Provide the [x, y] coordinate of the cell's center where the given text is located.  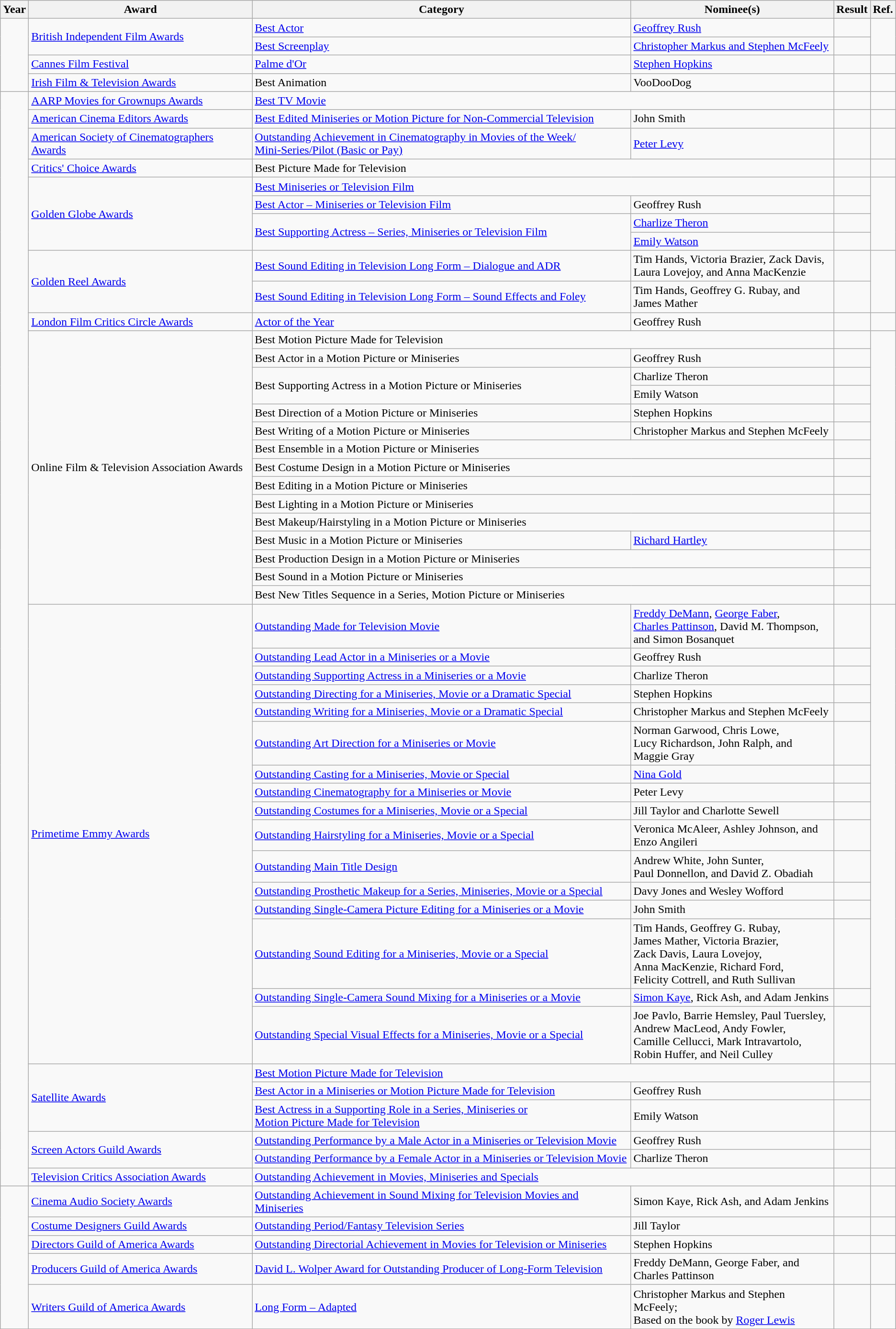
Davy Jones and Wesley Wofford [732, 891]
Outstanding Achievement in Sound Mixing for Television Movies and Miniseries [441, 1202]
Outstanding Performance by a Female Actor in a Miniseries or Television Movie [441, 1159]
Best Miniseries or Television Film [543, 186]
Best Production Design in a Motion Picture or Miniseries [543, 559]
Outstanding Achievement in Cinematography in Movies of the Week/Mini-Series/Pilot (Basic or Pay) [441, 144]
Best New Titles Sequence in a Series, Motion Picture or Miniseries [543, 595]
Category [441, 10]
Best Sound Editing in Television Long Form – Sound Effects and Foley [441, 297]
Andrew White, John Sunter, Paul Donnellon, and David Z. Obadiah [732, 867]
Best Actor in a Miniseries or Motion Picture Made for Television [441, 1091]
Best Picture Made for Television [543, 168]
Outstanding Casting for a Miniseries, Movie or Special [441, 774]
Television Critics Association Awards [141, 1177]
Palme d'Or [441, 64]
Nina Gold [732, 774]
Best Animation [441, 82]
Outstanding Directorial Achievement in Movies for Television or Miniseries [441, 1244]
American Cinema Editors Awards [141, 119]
Golden Globe Awards [141, 214]
Outstanding Performance by a Male Actor in a Miniseries or Television Movie [441, 1140]
Best Actor [441, 28]
Award [141, 10]
Best Screenplay [441, 46]
Outstanding Period/Fantasy Television Series [441, 1226]
British Independent Film Awards [141, 37]
Best Actor – Miniseries or Television Film [441, 204]
Outstanding Directing for a Miniseries, Movie or a Dramatic Special [441, 694]
Best Lighting in a Motion Picture or Miniseries [543, 504]
Best Ensemble in a Motion Picture or Miniseries [543, 449]
London Film Critics Circle Awards [141, 322]
Satellite Awards [141, 1097]
Outstanding Lead Actor in a Miniseries or a Movie [441, 657]
American Society of Cinematographers Awards [141, 144]
Richard Hartley [732, 540]
Veronica McAleer, Ashley Johnson, and Enzo Angileri [732, 835]
Cinema Audio Society Awards [141, 1202]
Online Film & Television Association Awards [141, 467]
Cannes Film Festival [141, 64]
Outstanding Main Title Design [441, 867]
Best Makeup/Hairstyling in a Motion Picture or Miniseries [543, 522]
Result [852, 10]
Joe Pavlo, Barrie Hemsley, Paul Tuersley, Andrew MacLeod, Andy Fowler, Camille Cellucci, Mark Intravartolo, Robin Huffer, and Neil Culley [732, 1035]
Best Direction of a Motion Picture or Miniseries [441, 413]
Producers Guild of America Awards [141, 1269]
Best Supporting Actress in a Motion Picture or Miniseries [441, 385]
Best Writing of a Motion Picture or Miniseries [441, 431]
Tim Hands, Geoffrey G. Rubay, and James Mather [732, 297]
Outstanding Sound Editing for a Miniseries, Movie or a Special [441, 953]
Christopher Markus and Stephen McFeely; Based on the book by Roger Lewis [732, 1306]
Ref. [883, 10]
Golden Reel Awards [141, 282]
Outstanding Special Visual Effects for a Miniseries, Movie or a Special [441, 1035]
Tim Hands, Victoria Brazier, Zack Davis, Laura Lovejoy, and Anna MacKenzie [732, 266]
Long Form – Adapted [441, 1306]
Freddy DeMann, George Faber, Charles Pattinson, David M. Thompson, and Simon Bosanquet [732, 626]
Critics' Choice Awards [141, 168]
Best Costume Design in a Motion Picture or Miniseries [543, 467]
Directors Guild of America Awards [141, 1244]
Primetime Emmy Awards [141, 834]
Outstanding Single-Camera Sound Mixing for a Miniseries or a Movie [441, 998]
VooDooDog [732, 82]
AARP Movies for Grownups Awards [141, 101]
Outstanding Hairstyling for a Miniseries, Movie or a Special [441, 835]
Jill Taylor and Charlotte Sewell [732, 811]
Best Editing in a Motion Picture or Miniseries [543, 485]
Outstanding Art Direction for a Miniseries or Movie [441, 743]
Best Actor in a Motion Picture or Miniseries [441, 358]
Norman Garwood, Chris Lowe, Lucy Richardson, John Ralph, and Maggie Gray [732, 743]
Writers Guild of America Awards [141, 1306]
Outstanding Writing for a Miniseries, Movie or a Dramatic Special [441, 712]
David L. Wolper Award for Outstanding Producer of Long-Form Television [441, 1269]
Outstanding Achievement in Movies, Miniseries and Specials [543, 1177]
Actor of the Year [441, 322]
Outstanding Prosthetic Makeup for a Series, Miniseries, Movie or a Special [441, 891]
Nominee(s) [732, 10]
Outstanding Single-Camera Picture Editing for a Miniseries or a Movie [441, 909]
Outstanding Made for Television Movie [441, 626]
Best TV Movie [543, 101]
Jill Taylor [732, 1226]
Best Supporting Actress – Series, Miniseries or Television Film [441, 232]
Outstanding Supporting Actress in a Miniseries or a Movie [441, 676]
Best Sound in a Motion Picture or Miniseries [543, 577]
Outstanding Costumes for a Miniseries, Movie or a Special [441, 811]
Irish Film & Television Awards [141, 82]
Freddy DeMann, George Faber, and Charles Pattinson [732, 1269]
Costume Designers Guild Awards [141, 1226]
Best Sound Editing in Television Long Form – Dialogue and ADR [441, 266]
Best Edited Miniseries or Motion Picture for Non-Commercial Television [441, 119]
Year [14, 10]
Outstanding Cinematography for a Miniseries or Movie [441, 792]
Best Actress in a Supporting Role in a Series, Miniseries or Motion Picture Made for Television [441, 1115]
Screen Actors Guild Awards [141, 1149]
Best Music in a Motion Picture or Miniseries [441, 540]
